From the cell containing the given text, extract its center point as [x, y] coordinate. 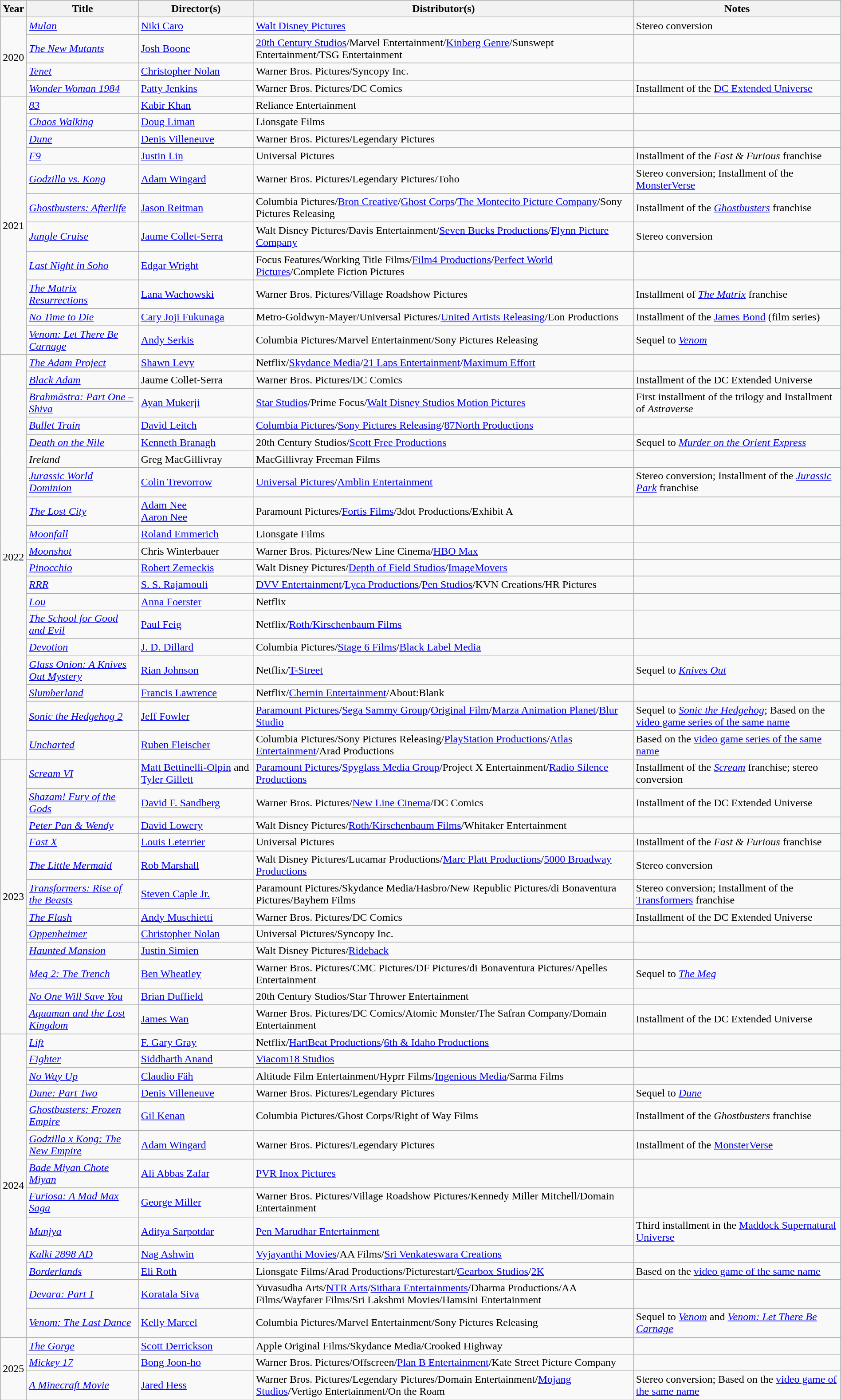
Warner Bros. Pictures/Legendary Pictures/Toho [444, 178]
Lift [83, 1042]
Ghostbusters: Afterlife [83, 208]
Columbia Pictures/Ghost Corps/Right of Way Films [444, 1116]
Director(s) [196, 9]
Walt Disney Pictures/Rideback [444, 950]
Walt Disney Pictures/Lucamar Productions/Marc Platt Productions/5000 Broadway Productions [444, 865]
Louis Leterrier [196, 842]
Distributor(s) [444, 9]
Netflix/Chernin Entertainment/About:Blank [444, 693]
Warner Bros. Pictures/Village Roadshow Pictures [444, 295]
Tenet [83, 71]
Reliance Entertainment [444, 105]
Kenneth Branagh [196, 442]
Installment of the MonsterVerse [737, 1145]
Netflix/T-Street [444, 670]
Eli Roth [196, 1271]
The Flash [83, 917]
Francis Lawrence [196, 693]
Brahmāstra: Part One – Shiva [83, 403]
Stereo conversion; Based on the video game of the same name [737, 1385]
The Lost City [83, 511]
Siddharth Anand [196, 1059]
Black Adam [83, 380]
Colin Trevorrow [196, 482]
Gil Kenan [196, 1116]
Installment of the Scream franchise; stereo conversion [737, 774]
Universal Pictures/Syncopy Inc. [444, 934]
Pinocchio [83, 568]
Josh Boone [196, 49]
Warner Bros. Pictures/Syncopy Inc. [444, 71]
Munjya [83, 1231]
Anna Foerster [196, 601]
Justin Simien [196, 950]
Bullet Train [83, 426]
David Leitch [196, 426]
Koratala Siva [196, 1294]
Warner Bros. Pictures/New Line Cinema/HBO Max [444, 551]
Columbia Pictures/Sony Pictures Releasing/87North Productions [444, 426]
The Little Mermaid [83, 865]
Sequel to The Meg [737, 974]
Yuvasudha Arts/NTR Arts/Sithara Entertainments/Dharma Productions/AA Films/Wayfarer Films/Sri Lakshmi Movies/Hamsini Entertainment [444, 1294]
Walt Disney Pictures/Roth/Kirschenbaum Films/Whitaker Entertainment [444, 825]
Based on the video game series of the same name [737, 745]
Ali Abbas Zafar [196, 1173]
Scream VI [83, 774]
First installment of the trilogy and Installment of Astraverse [737, 403]
Brian Duffield [196, 997]
Kalki 2898 AD [83, 1254]
2024 [13, 1186]
No Time to Die [83, 317]
Mickey 17 [83, 1363]
Sonic the Hedgehog 2 [83, 716]
The Adam Project [83, 363]
Paramount Pictures/Fortis Films/3dot Productions/Exhibit A [444, 511]
Cary Joji Fukunaga [196, 317]
MacGillivray Freeman Films [444, 459]
2020 [13, 57]
Ireland [83, 459]
Wonder Woman 1984 [83, 88]
PVR Inox Pictures [444, 1173]
Jeff Fowler [196, 716]
Chaos Walking [83, 122]
RRR [83, 584]
Transformers: Rise of the Beasts [83, 894]
Sequel to Murder on the Orient Express [737, 442]
Installment of the James Bond (film series) [737, 317]
Columbia Pictures/Stage 6 Films/Black Label Media [444, 647]
David F. Sandberg [196, 802]
Adam Nee Aaron Nee [196, 511]
20th Century Studios/Scott Free Productions [444, 442]
Pen Marudhar Entertainment [444, 1231]
Warner Bros. Pictures/CMC Pictures/DF Pictures/di Bonaventura Pictures/Apelles Entertainment [444, 974]
James Wan [196, 1020]
2023 [13, 896]
2025 [13, 1368]
Venom: Let There Be Carnage [83, 340]
Scott Derrickson [196, 1346]
Star Studios/Prime Focus/Walt Disney Studios Motion Pictures [444, 403]
Walt Disney Pictures [444, 26]
Sequel to Venom [737, 340]
Ghostbusters: Frozen Empire [83, 1116]
Paramount Pictures/Skydance Media/Hasbro/New Republic Pictures/di Bonaventura Pictures/Bayhem Films [444, 894]
Lionsgate Films/Arad Productions/Picturestart/Gearbox Studios/2K [444, 1271]
Columbia Pictures/Bron Creative/Ghost Corps/The Montecito Picture Company/Sony Pictures Releasing [444, 208]
Shawn Levy [196, 363]
Last Night in Soho [83, 265]
Jason Reitman [196, 208]
Aditya Sarpotdar [196, 1231]
Dune: Part Two [83, 1093]
DVV Entertainment/Lyca Productions/Pen Studios/KVN Creations/HR Pictures [444, 584]
Edgar Wright [196, 265]
Stereo conversion; Installment of the MonsterVerse [737, 178]
Andy Serkis [196, 340]
Viacom18 Studios [444, 1059]
Warner Bros. Pictures/DC Comics/Atomic Monster/The Safran Company/Domain Entertainment [444, 1020]
Installment of The Matrix franchise [737, 295]
The Matrix Resurrections [83, 295]
Vyjayanthi Movies/AA Films/Sri Venkateswara Creations [444, 1254]
Niki Caro [196, 26]
Meg 2: The Trench [83, 974]
Kabir Khan [196, 105]
Roland Emmerich [196, 534]
Metro-Goldwyn-Mayer/Universal Pictures/United Artists Releasing/Eon Productions [444, 317]
Stereo conversion; Installment of the Jurassic Park franchise [737, 482]
George Miller [196, 1203]
Slumberland [83, 693]
J. D. Dillard [196, 647]
Fast X [83, 842]
Borderlands [83, 1271]
Netflix/Skydance Media/21 Laps Entertainment/Maximum Effort [444, 363]
Jurassic World Dominion [83, 482]
Nag Ashwin [196, 1254]
Columbia Pictures/Sony Pictures Releasing/PlayStation Productions/Atlas Entertainment/Arad Productions [444, 745]
Glass Onion: A Knives Out Mystery [83, 670]
Sequel to Sonic the Hedgehog; Based on the video game series of the same name [737, 716]
Haunted Mansion [83, 950]
20th Century Studios/Marvel Entertainment/Kinberg Genre/Sunswept Entertainment/TSG Entertainment [444, 49]
2022 [13, 557]
Universal Pictures/Amblin Entertainment [444, 482]
Bade Miyan Chote Miyan [83, 1173]
Matt Bettinelli-Olpin and Tyler Gillett [196, 774]
Andy Muschietti [196, 917]
Rian Johnson [196, 670]
Greg MacGillivray [196, 459]
Walt Disney Pictures/Depth of Field Studios/ImageMovers [444, 568]
The New Mutants [83, 49]
Moonshot [83, 551]
Warner Bros. Pictures/Village Roadshow Pictures/Kennedy Miller Mitchell/Domain Entertainment [444, 1203]
Focus Features/Working Title Films/Film4 Productions/Perfect World Pictures/Complete Fiction Pictures [444, 265]
Moonfall [83, 534]
Stereo conversion; Installment of the Transformers franchise [737, 894]
Year [13, 9]
Ruben Fleischer [196, 745]
Ayan Mukerji [196, 403]
20th Century Studios/Star Thrower Entertainment [444, 997]
Death on the Nile [83, 442]
Title [83, 9]
Jared Hess [196, 1385]
No One Will Save You [83, 997]
Warner Bros. Pictures/New Line Cinema/DC Comics [444, 802]
S. S. Rajamouli [196, 584]
Mulan [83, 26]
Steven Caple Jr. [196, 894]
Netflix/Roth/Kirschenbaum Films [444, 625]
Altitude Film Entertainment/Hyprr Films/Ingenious Media/Sarma Films [444, 1076]
Paul Feig [196, 625]
Furiosa: A Mad Max Saga [83, 1203]
A Minecraft Movie [83, 1385]
Peter Pan & Wendy [83, 825]
F. Gary Gray [196, 1042]
The School for Good and Evil [83, 625]
Justin Lin [196, 156]
Devotion [83, 647]
Apple Original Films/Skydance Media/Crooked Highway [444, 1346]
Patty Jenkins [196, 88]
The Gorge [83, 1346]
Lana Wachowski [196, 295]
Venom: The Last Dance [83, 1322]
Aquaman and the Lost Kingdom [83, 1020]
Sequel to Dune [737, 1093]
Robert Zemeckis [196, 568]
David Lowery [196, 825]
Kelly Marcel [196, 1322]
Paramount Pictures/Spyglass Media Group/Project X Entertainment/Radio Silence Productions [444, 774]
Lou [83, 601]
Devara: Part 1 [83, 1294]
Dune [83, 139]
Sequel to Venom and Venom: Let There Be Carnage [737, 1322]
Paramount Pictures/Sega Sammy Group/Original Film/Marza Animation Planet/Blur Studio [444, 716]
Notes [737, 9]
Ben Wheatley [196, 974]
Warner Bros. Pictures/Offscreen/Plan B Entertainment/Kate Street Picture Company [444, 1363]
Oppenheimer [83, 934]
Sequel to Knives Out [737, 670]
Uncharted [83, 745]
Third installment in the Maddock Supernatural Universe [737, 1231]
Doug Liman [196, 122]
Netflix/HartBeat Productions/6th & Idaho Productions [444, 1042]
Claudio Fäh [196, 1076]
Fighter [83, 1059]
Walt Disney Pictures/Davis Entertainment/Seven Bucks Productions/Flynn Picture Company [444, 236]
Netflix [444, 601]
Rob Marshall [196, 865]
83 [83, 105]
2021 [13, 225]
No Way Up [83, 1076]
F9 [83, 156]
Godzilla x Kong: The New Empire [83, 1145]
Godzilla vs. Kong [83, 178]
Shazam! Fury of the Gods [83, 802]
Chris Winterbauer [196, 551]
Warner Bros. Pictures/Legendary Pictures/Domain Entertainment/Mojang Studios/Vertigo Entertainment/On the Roam [444, 1385]
Jungle Cruise [83, 236]
Bong Joon-ho [196, 1363]
Based on the video game of the same name [737, 1271]
